For the text-containing cell, return its midpoint in [X, Y] coordinate format. 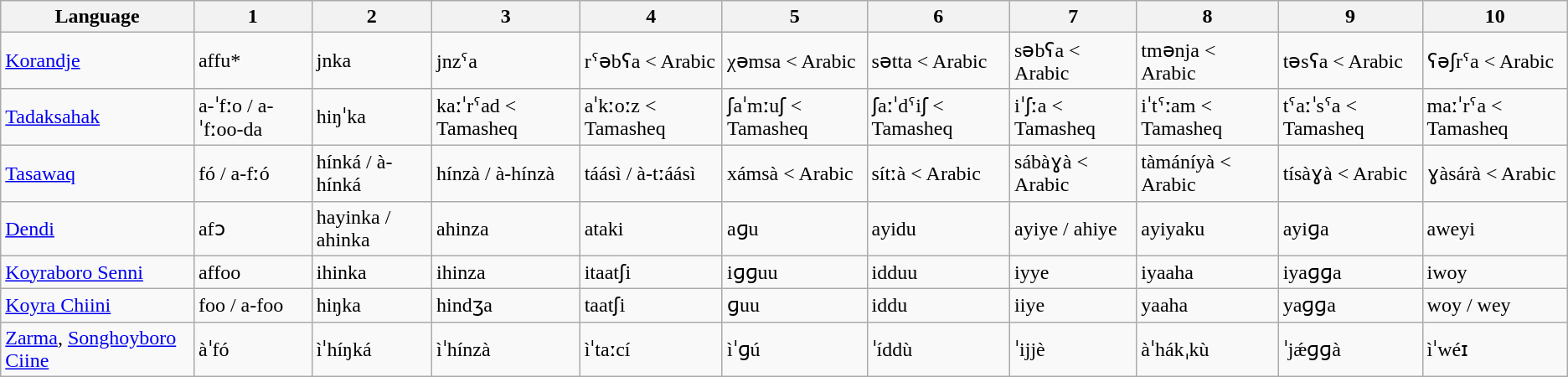
xámsà < Arabic [794, 173]
χəmsa < Arabic [794, 60]
4 [651, 17]
tˤaːˈsˤa < Tamasheq [1350, 116]
ayiye / ahiye [1074, 228]
hiŋka [372, 306]
afɔ [253, 228]
ataki [651, 228]
iɡɡuu [794, 272]
aweyi [1494, 228]
jnka [372, 60]
8 [1208, 17]
hayinka / ahinka [372, 228]
ʃaːˈdˤiʃ < Tamasheq [938, 116]
ʕəʃrˁa < Arabic [1494, 60]
Language [97, 17]
táásì / à-tːáásì [651, 173]
taatʃi [651, 306]
affu* [253, 60]
Dendi [97, 228]
ɣàsárà < Arabic [1494, 173]
foo / a-foo [253, 306]
ˈjǽɡɡà [1350, 349]
iyye [1074, 272]
təsʕa < Arabic [1350, 60]
jnzˁa [506, 60]
itaatʃi [651, 272]
iyaaha [1208, 272]
ayiɡa [1350, 228]
iiye [1074, 306]
iwoy [1494, 272]
ìˈhíŋká [372, 349]
àˈhákˌkù [1208, 349]
Tadaksahak [97, 116]
iˈʃːa < Tamasheq [1074, 116]
a-ˈfːo / a-ˈfːoo-da [253, 116]
hínká / à-hínká [372, 173]
9 [1350, 17]
ahinza [506, 228]
woy / wey [1494, 306]
fó / a-fːó [253, 173]
ìˈwéɪ [1494, 349]
10 [1494, 17]
ˈíddù [938, 349]
àˈfó [253, 349]
1 [253, 17]
Korandje [97, 60]
aɡu [794, 228]
3 [506, 17]
sábàɣà < Arabic [1074, 173]
hiŋˈka [372, 116]
ˈijjè [1074, 349]
Zarma, Songhoyboro Ciine [97, 349]
səbʕa < Arabic [1074, 60]
sətta < Arabic [938, 60]
tísàɣà < Arabic [1350, 173]
iˈtˤːam < Tamasheq [1208, 116]
ihinka [372, 272]
iddu [938, 306]
affoo [253, 272]
hindʒa [506, 306]
yaɡɡa [1350, 306]
ayidu [938, 228]
Koyra Chiini [97, 306]
iyaɡɡa [1350, 272]
ìˈɡú [794, 349]
Tasawaq [97, 173]
maːˈrˤa < Tamasheq [1494, 116]
tàmáníyà < Arabic [1208, 173]
ɡuu [794, 306]
ihinza [506, 272]
ʃaˈmːuʃ < Tamasheq [794, 116]
hínzà / à-hínzà [506, 173]
7 [1074, 17]
sítːà < Arabic [938, 173]
idduu [938, 272]
rˁəbʕa < Arabic [651, 60]
Koyraboro Senni [97, 272]
5 [794, 17]
kaːˈrˤad < Tamasheq [506, 116]
ìˈhínzà [506, 349]
2 [372, 17]
ayiyaku [1208, 228]
yaaha [1208, 306]
aˈkːoːz < Tamasheq [651, 116]
ìˈtaːcí [651, 349]
tmənja < Arabic [1208, 60]
6 [938, 17]
